Identify which cell holds the provided text, then report its [X, Y] central coordinate. 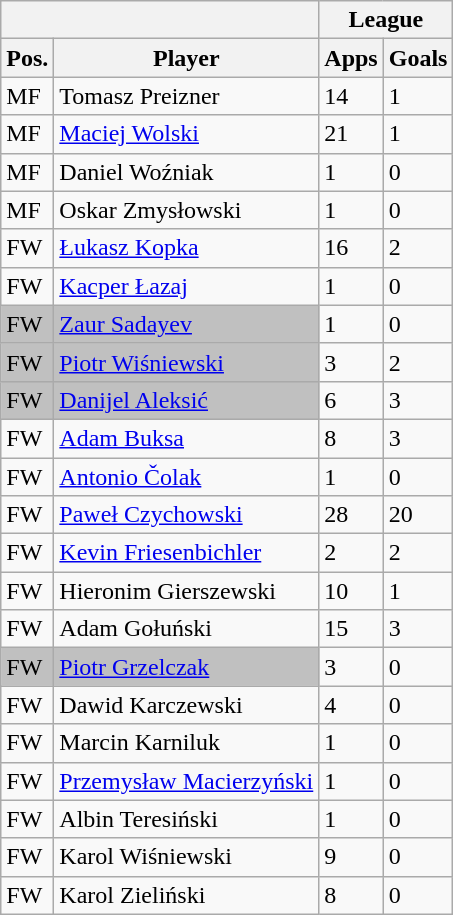
Daniel Woźniak [186, 172]
League [386, 20]
Dawid Karczewski [186, 705]
Paweł Czychowski [186, 515]
Łukasz Kopka [186, 248]
15 [351, 629]
4 [351, 705]
Oskar Zmysłowski [186, 210]
Marcin Karniluk [186, 743]
Adam Gołuński [186, 629]
14 [351, 96]
Hieronim Gierszewski [186, 591]
20 [418, 515]
10 [351, 591]
Apps [351, 58]
Player [186, 58]
Przemysław Macierzyński [186, 781]
9 [351, 857]
Kacper Łazaj [186, 286]
6 [351, 400]
Tomasz Preizner [186, 96]
16 [351, 248]
Zaur Sadayev [186, 324]
Karol Wiśniewski [186, 857]
Kevin Friesenbichler [186, 553]
Adam Buksa [186, 438]
Piotr Wiśniewski [186, 362]
Albin Teresiński [186, 819]
Maciej Wolski [186, 134]
Karol Zieliński [186, 895]
Pos. [28, 58]
Piotr Grzelczak [186, 667]
28 [351, 515]
Antonio Čolak [186, 477]
21 [351, 134]
Goals [418, 58]
Danijel Aleksić [186, 400]
